Pinpoint the cell where the given text exists, returning its (X, Y) midpoint coordinate. 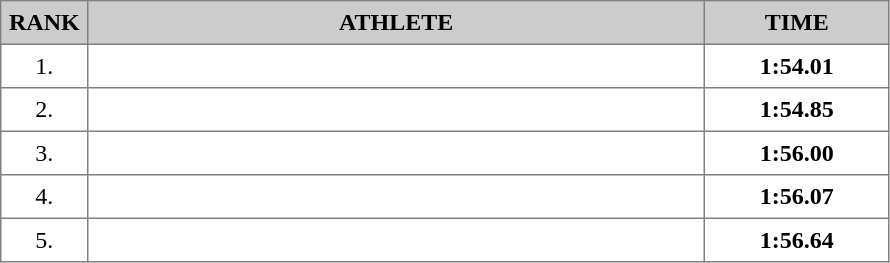
RANK (44, 23)
1:56.07 (796, 197)
1:56.00 (796, 153)
TIME (796, 23)
1:56.64 (796, 240)
3. (44, 153)
4. (44, 197)
2. (44, 110)
1:54.85 (796, 110)
5. (44, 240)
1:54.01 (796, 66)
ATHLETE (396, 23)
1. (44, 66)
